Return (x, y) of the center of cell containing provided text 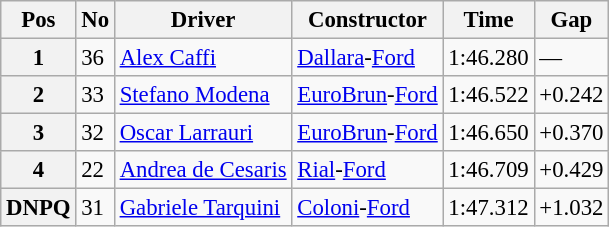
DNPQ (38, 208)
— (572, 58)
4 (38, 170)
1:46.709 (488, 170)
Gabriele Tarquini (203, 208)
2 (38, 95)
Alex Caffi (203, 58)
+0.370 (572, 133)
Time (488, 20)
1:46.522 (488, 95)
Pos (38, 20)
1:46.650 (488, 133)
+0.242 (572, 95)
Gap (572, 20)
Oscar Larrauri (203, 133)
Constructor (368, 20)
Dallara-Ford (368, 58)
3 (38, 133)
Driver (203, 20)
Coloni-Ford (368, 208)
36 (95, 58)
+1.032 (572, 208)
1:46.280 (488, 58)
Stefano Modena (203, 95)
31 (95, 208)
+0.429 (572, 170)
No (95, 20)
Andrea de Cesaris (203, 170)
1 (38, 58)
22 (95, 170)
33 (95, 95)
1:47.312 (488, 208)
Rial-Ford (368, 170)
32 (95, 133)
